Determine the [X, Y] coordinate at the center of the cell enclosing the given text.  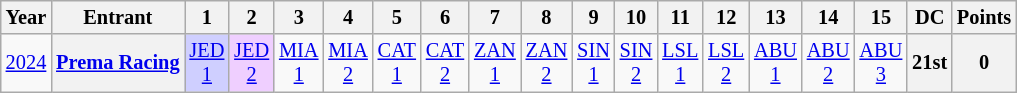
0 [984, 63]
JED2 [252, 63]
SIN1 [594, 63]
Prema Racing [118, 63]
ZAN1 [495, 63]
10 [636, 17]
DC [930, 17]
15 [882, 17]
Points [984, 17]
Entrant [118, 17]
13 [776, 17]
MIA2 [348, 63]
5 [397, 17]
11 [680, 17]
9 [594, 17]
4 [348, 17]
6 [445, 17]
8 [547, 17]
ABU3 [882, 63]
ZAN2 [547, 63]
21st [930, 63]
LSL1 [680, 63]
LSL2 [726, 63]
JED1 [206, 63]
2024 [26, 63]
Year [26, 17]
7 [495, 17]
1 [206, 17]
CAT1 [397, 63]
CAT2 [445, 63]
SIN2 [636, 63]
2 [252, 17]
ABU1 [776, 63]
MIA1 [298, 63]
ABU2 [828, 63]
3 [298, 17]
14 [828, 17]
12 [726, 17]
